Locate the cell with the specified text and output its (X, Y) center coordinate. 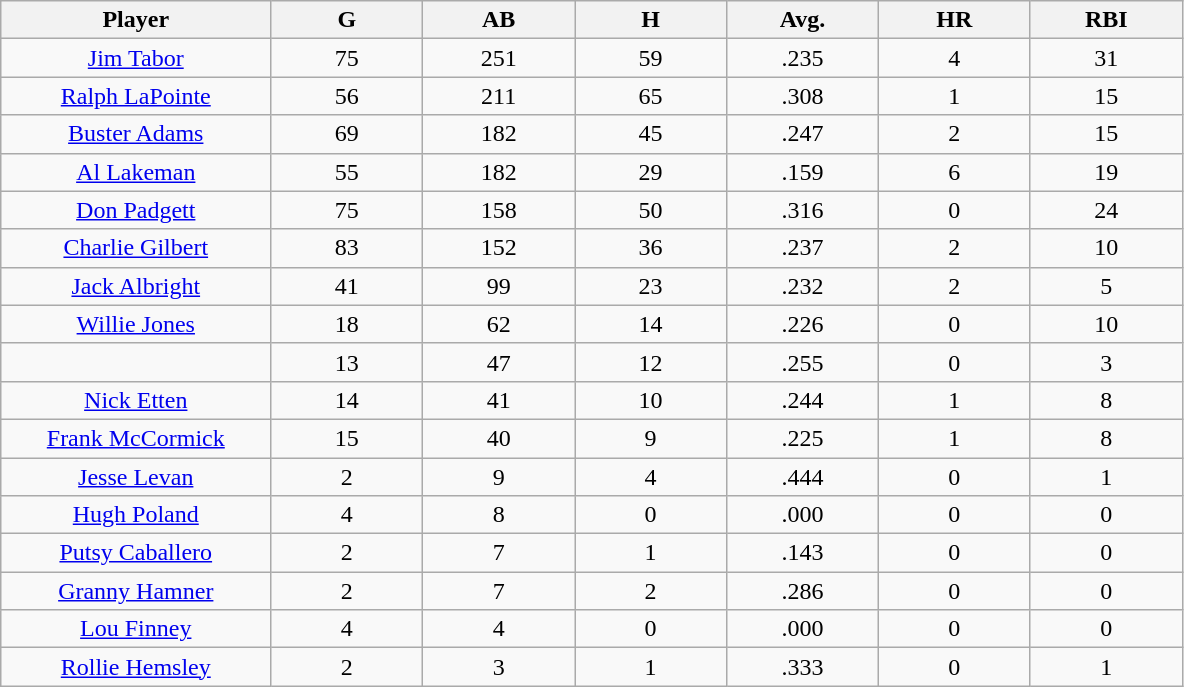
.232 (802, 286)
Don Padgett (136, 210)
Player (136, 20)
6 (954, 172)
40 (499, 438)
251 (499, 58)
.226 (802, 324)
.255 (802, 362)
AB (499, 20)
.237 (802, 248)
99 (499, 286)
45 (651, 134)
.159 (802, 172)
69 (347, 134)
19 (1106, 172)
Frank McCormick (136, 438)
.444 (802, 477)
Rollie Hemsley (136, 667)
Charlie Gilbert (136, 248)
.235 (802, 58)
.244 (802, 400)
50 (651, 210)
24 (1106, 210)
23 (651, 286)
Nick Etten (136, 400)
83 (347, 248)
55 (347, 172)
29 (651, 172)
65 (651, 96)
Willie Jones (136, 324)
G (347, 20)
H (651, 20)
Jim Tabor (136, 58)
158 (499, 210)
.333 (802, 667)
62 (499, 324)
.308 (802, 96)
.316 (802, 210)
Jesse Levan (136, 477)
Granny Hamner (136, 591)
.225 (802, 438)
13 (347, 362)
Putsy Caballero (136, 553)
Al Lakeman (136, 172)
Hugh Poland (136, 515)
.286 (802, 591)
36 (651, 248)
Jack Albright (136, 286)
.143 (802, 553)
.247 (802, 134)
47 (499, 362)
RBI (1106, 20)
Ralph LaPointe (136, 96)
5 (1106, 286)
Buster Adams (136, 134)
211 (499, 96)
152 (499, 248)
59 (651, 58)
HR (954, 20)
12 (651, 362)
56 (347, 96)
Lou Finney (136, 629)
31 (1106, 58)
18 (347, 324)
Avg. (802, 20)
